From the cell containing the given text, extract its center point as [x, y] coordinate. 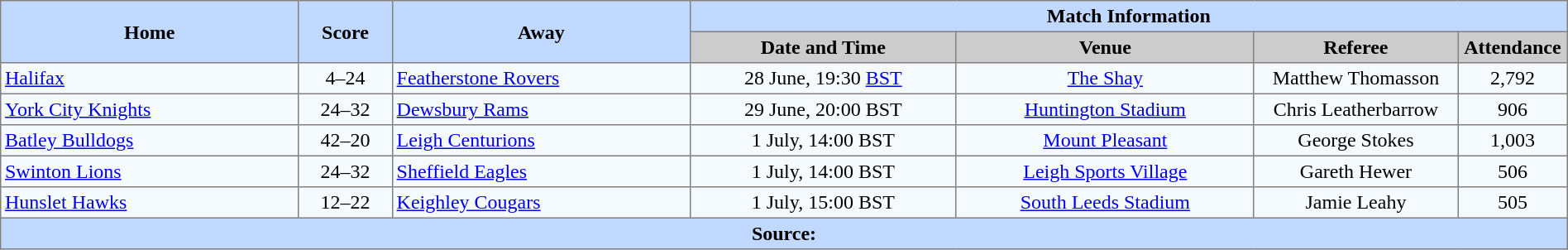
Dewsbury Rams [541, 109]
Halifax [150, 79]
Leigh Sports Village [1105, 171]
Home [150, 31]
George Stokes [1355, 141]
12–22 [346, 203]
Batley Bulldogs [150, 141]
Referee [1355, 47]
Gareth Hewer [1355, 171]
1 July, 15:00 BST [823, 203]
York City Knights [150, 109]
The Shay [1105, 79]
Matthew Thomasson [1355, 79]
Venue [1105, 47]
Jamie Leahy [1355, 203]
South Leeds Stadium [1105, 203]
Match Information [1128, 17]
Date and Time [823, 47]
Huntington Stadium [1105, 109]
42–20 [346, 141]
906 [1513, 109]
2,792 [1513, 79]
28 June, 19:30 BST [823, 79]
Keighley Cougars [541, 203]
1,003 [1513, 141]
506 [1513, 171]
Hunslet Hawks [150, 203]
4–24 [346, 79]
Featherstone Rovers [541, 79]
Leigh Centurions [541, 141]
Source: [784, 233]
Chris Leatherbarrow [1355, 109]
505 [1513, 203]
Away [541, 31]
29 June, 20:00 BST [823, 109]
Sheffield Eagles [541, 171]
Swinton Lions [150, 171]
Score [346, 31]
Attendance [1513, 47]
Mount Pleasant [1105, 141]
